Return (X, Y) of the center of cell containing provided text 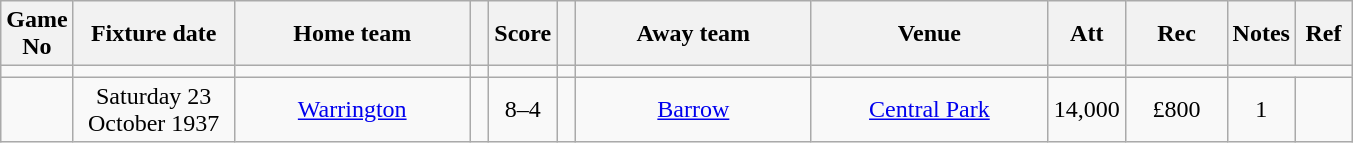
Game No (37, 34)
Score (523, 34)
Att (1086, 34)
Rec (1176, 34)
Venue (929, 34)
Barrow (693, 110)
Notes (1261, 34)
Ref (1323, 34)
Warrington (352, 110)
£800 (1176, 110)
1 (1261, 110)
Saturday 23 October 1937 (154, 110)
Away team (693, 34)
Central Park (929, 110)
8–4 (523, 110)
14,000 (1086, 110)
Home team (352, 34)
Fixture date (154, 34)
